Search for the cell housing the specified text and yield its (X, Y) center coordinate. 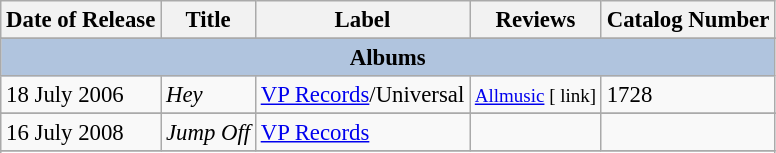
Allmusic [ link] (536, 95)
Hey (208, 95)
VP Records (362, 133)
18 July 2006 (81, 95)
Reviews (536, 20)
Title (208, 20)
VP Records/Universal (362, 95)
Jump Off (208, 133)
1728 (688, 95)
Label (362, 20)
Albums (388, 58)
Catalog Number (688, 20)
Date of Release (81, 20)
16 July 2008 (81, 133)
